Detect which cell encompasses the target text, then output its [X, Y] center coordinate. 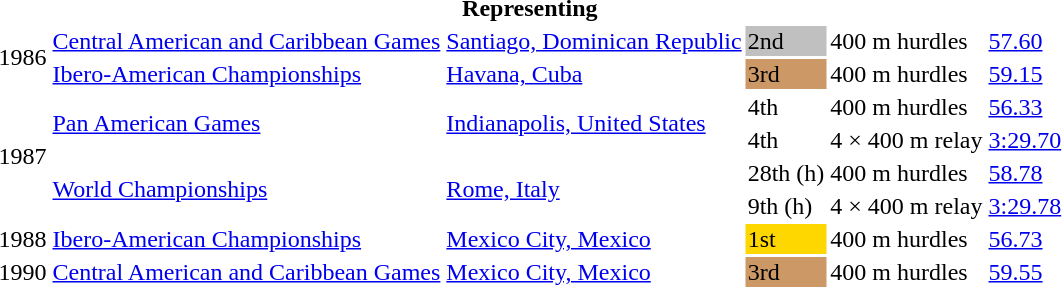
Santiago, Dominican Republic [594, 41]
World Championships [246, 190]
Rome, Italy [594, 190]
Havana, Cuba [594, 74]
1st [786, 239]
Indianapolis, United States [594, 124]
2nd [786, 41]
28th (h) [786, 173]
9th (h) [786, 206]
Pan American Games [246, 124]
